For the text-containing cell, return its midpoint in (x, y) coordinate format. 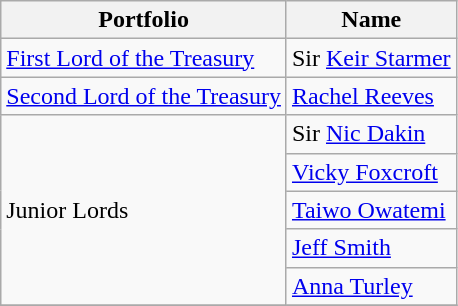
Jeff Smith (371, 248)
Portfolio (144, 20)
Sir Nic Dakin (371, 134)
Junior Lords (144, 210)
Taiwo Owatemi (371, 210)
Vicky Foxcroft (371, 172)
Sir Keir Starmer (371, 58)
First Lord of the Treasury (144, 58)
Name (371, 20)
Anna Turley (371, 286)
Rachel Reeves (371, 96)
Second Lord of the Treasury (144, 96)
